Return (X, Y) of the center of cell containing provided text 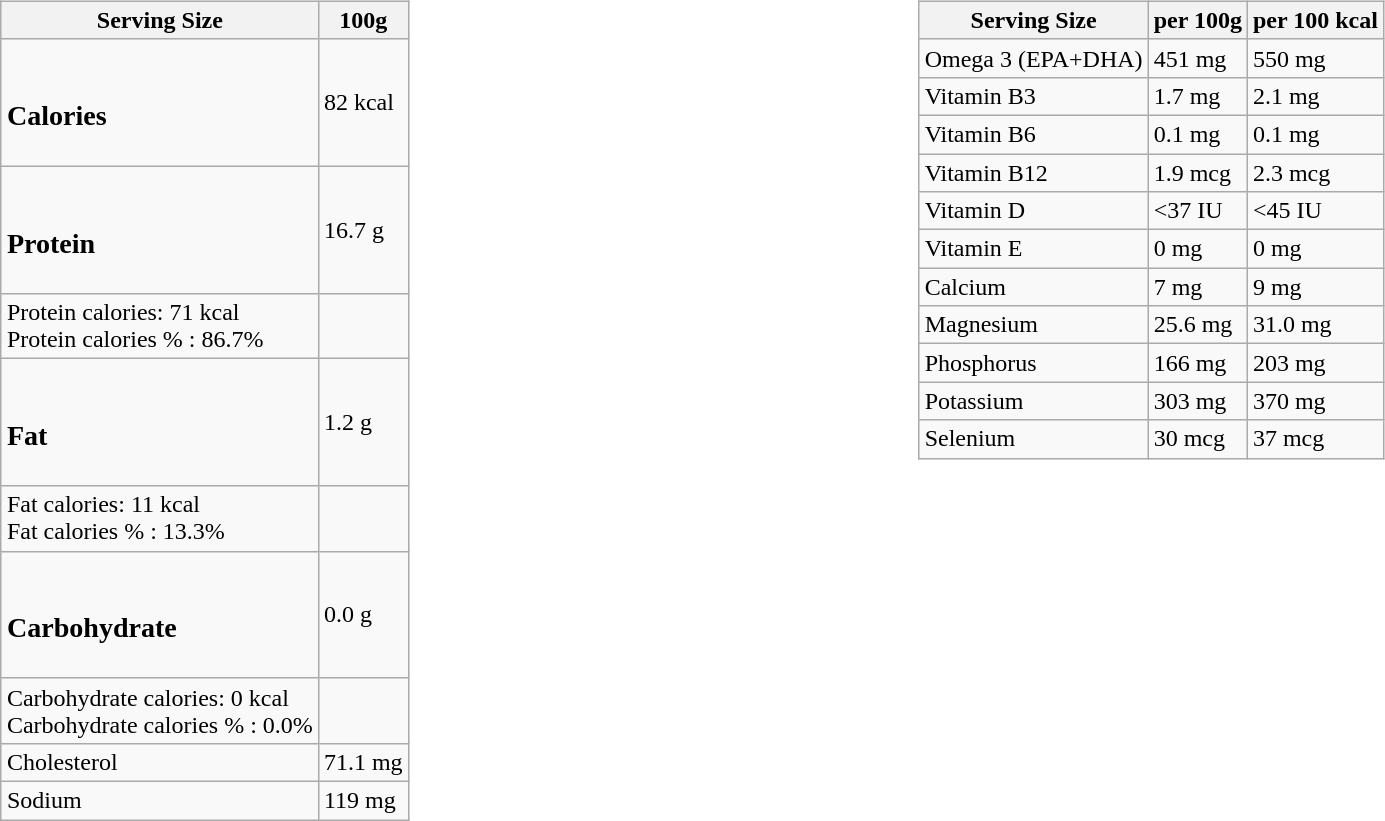
31.0 mg (1315, 325)
1.2 g (363, 422)
82 kcal (363, 102)
16.7 g (363, 230)
<37 IU (1198, 211)
per 100 kcal (1315, 20)
119 mg (363, 800)
451 mg (1198, 58)
303 mg (1198, 401)
9 mg (1315, 287)
Cholesterol (160, 762)
203 mg (1315, 363)
30 mcg (1198, 439)
Vitamin B3 (1034, 96)
Vitamin D (1034, 211)
Omega 3 (EPA+DHA) (1034, 58)
Calcium (1034, 287)
Selenium (1034, 439)
Protein calories: 71 kcalProtein calories % : 86.7% (160, 326)
Fat calories: 11 kcalFat calories % : 13.3% (160, 518)
Protein (160, 230)
100g (363, 20)
Phosphorus (1034, 363)
Magnesium (1034, 325)
0.0 g (363, 614)
<45 IU (1315, 211)
37 mcg (1315, 439)
Vitamin B12 (1034, 173)
2.1 mg (1315, 96)
1.7 mg (1198, 96)
550 mg (1315, 58)
Fat (160, 422)
Carbohydrate (160, 614)
Calories (160, 102)
25.6 mg (1198, 325)
370 mg (1315, 401)
166 mg (1198, 363)
2.3 mcg (1315, 173)
Sodium (160, 800)
Vitamin B6 (1034, 134)
71.1 mg (363, 762)
1.9 mcg (1198, 173)
Potassium (1034, 401)
Vitamin E (1034, 249)
Carbohydrate calories: 0 kcalCarbohydrate calories % : 0.0% (160, 710)
7 mg (1198, 287)
per 100g (1198, 20)
